Return the (X, Y) coordinate for the center point of the cell that contains the specified text.  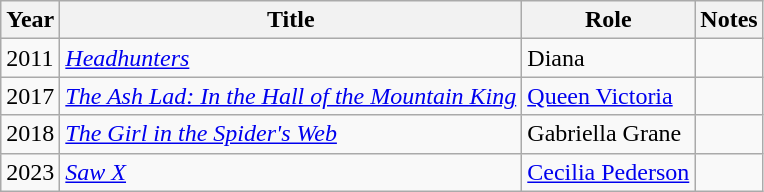
2011 (30, 58)
Year (30, 20)
Queen Victoria (608, 96)
Gabriella Grane (608, 134)
2018 (30, 134)
Saw X (291, 172)
2017 (30, 96)
Notes (729, 20)
Title (291, 20)
2023 (30, 172)
The Ash Lad: In the Hall of the Mountain King (291, 96)
Cecilia Pederson (608, 172)
The Girl in the Spider's Web (291, 134)
Role (608, 20)
Headhunters (291, 58)
Diana (608, 58)
